Detect which cell encompasses the target text, then output its [X, Y] center coordinate. 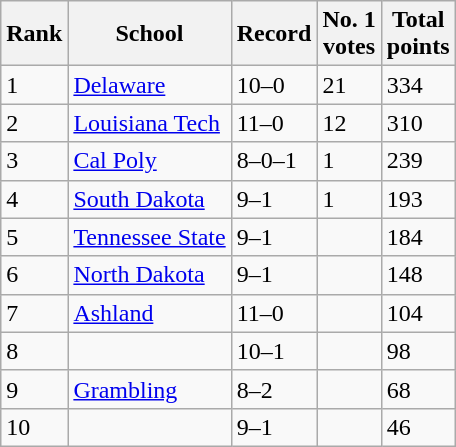
North Dakota [150, 275]
10 [34, 427]
21 [349, 85]
46 [418, 427]
3 [34, 161]
12 [349, 123]
Delaware [150, 85]
Tennessee State [150, 237]
10–1 [274, 351]
Louisiana Tech [150, 123]
2 [34, 123]
184 [418, 237]
Ashland [150, 313]
10–0 [274, 85]
Totalpoints [418, 34]
148 [418, 275]
Record [274, 34]
8–0–1 [274, 161]
8–2 [274, 389]
4 [34, 199]
8 [34, 351]
No. 1votes [349, 34]
6 [34, 275]
Grambling [150, 389]
School [150, 34]
98 [418, 351]
7 [34, 313]
193 [418, 199]
104 [418, 313]
South Dakota [150, 199]
239 [418, 161]
Cal Poly [150, 161]
9 [34, 389]
310 [418, 123]
5 [34, 237]
68 [418, 389]
Rank [34, 34]
334 [418, 85]
